For the text-containing cell, return its midpoint in (x, y) coordinate format. 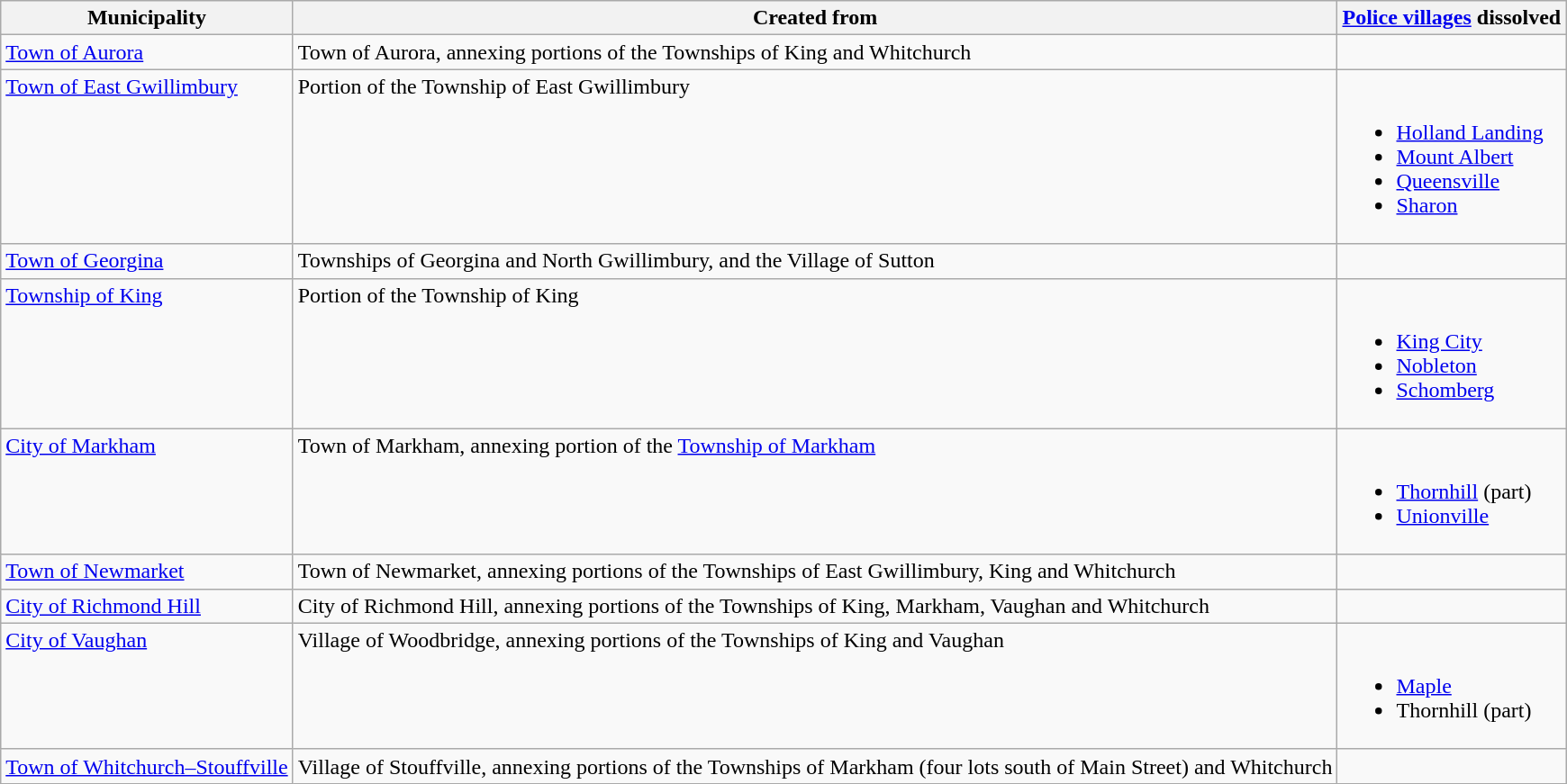
Municipality (147, 18)
Township of King (147, 353)
Town of Markham, annexing portion of the Township of Markham (815, 491)
City of Vaughan (147, 686)
Holland LandingMount AlbertQueensvilleSharon (1452, 157)
Town of Aurora, annexing portions of the Townships of King and Whitchurch (815, 52)
Portion of the Township of King (815, 353)
Portion of the Township of East Gwillimbury (815, 157)
Townships of Georgina and North Gwillimbury, and the Village of Sutton (815, 261)
Town of Whitchurch–Stouffville (147, 766)
Thornhill (part)Unionville (1452, 491)
City of Richmond Hill, annexing portions of the Townships of King, Markham, Vaughan and Whitchurch (815, 606)
City of Richmond Hill (147, 606)
Police villages dissolved (1452, 18)
City of Markham (147, 491)
Created from (815, 18)
Town of Newmarket (147, 572)
Town of Aurora (147, 52)
King CityNobletonSchomberg (1452, 353)
Town of Newmarket, annexing portions of the Townships of East Gwillimbury, King and Whitchurch (815, 572)
Village of Woodbridge, annexing portions of the Townships of King and Vaughan (815, 686)
Village of Stouffville, annexing portions of the Townships of Markham (four lots south of Main Street) and Whitchurch (815, 766)
Town of Georgina (147, 261)
MapleThornhill (part) (1452, 686)
Town of East Gwillimbury (147, 157)
